Find where the given text appears and provide that cell's center as [X, Y] coordinate. 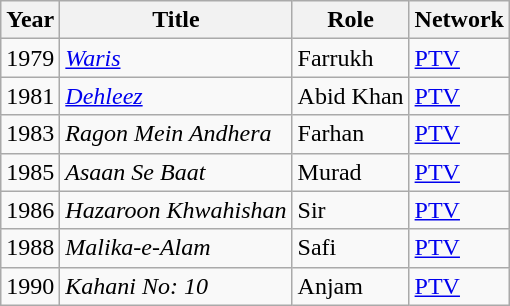
Title [176, 20]
Anjam [350, 286]
1985 [30, 172]
Farrukh [350, 58]
Farhan [350, 134]
1988 [30, 248]
Hazaroon Khwahishan [176, 210]
Sir [350, 210]
1981 [30, 96]
Waris [176, 58]
Year [30, 20]
Safi [350, 248]
Kahani No: 10 [176, 286]
Malika-e-Alam [176, 248]
1979 [30, 58]
1983 [30, 134]
Network [459, 20]
1990 [30, 286]
Role [350, 20]
1986 [30, 210]
Abid Khan [350, 96]
Murad [350, 172]
Ragon Mein Andhera [176, 134]
Asaan Se Baat [176, 172]
Dehleez [176, 96]
